Pinpoint the cell where the given text exists, returning its (x, y) midpoint coordinate. 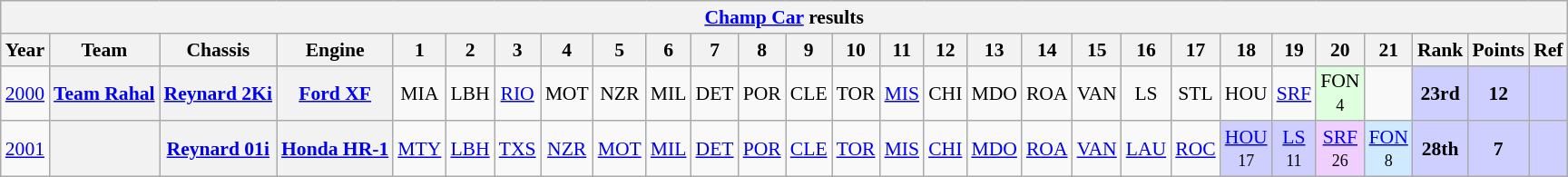
3 (517, 50)
Ref (1548, 50)
FON8 (1388, 149)
Honda HR-1 (335, 149)
LS (1146, 93)
ROC (1196, 149)
Chassis (218, 50)
LS11 (1294, 149)
15 (1097, 50)
LAU (1146, 149)
19 (1294, 50)
20 (1339, 50)
10 (857, 50)
14 (1047, 50)
Reynard 01i (218, 149)
13 (995, 50)
MIA (419, 93)
28th (1441, 149)
RIO (517, 93)
Engine (335, 50)
2000 (25, 93)
11 (902, 50)
17 (1196, 50)
Year (25, 50)
8 (762, 50)
Ford XF (335, 93)
18 (1247, 50)
Team Rahal (103, 93)
FON4 (1339, 93)
HOU (1247, 93)
SRF26 (1339, 149)
16 (1146, 50)
MTY (419, 149)
TXS (517, 149)
Rank (1441, 50)
23rd (1441, 93)
9 (809, 50)
6 (669, 50)
21 (1388, 50)
Points (1498, 50)
2001 (25, 149)
Team (103, 50)
HOU17 (1247, 149)
5 (620, 50)
STL (1196, 93)
2 (470, 50)
1 (419, 50)
SRF (1294, 93)
Reynard 2Ki (218, 93)
4 (567, 50)
Champ Car results (784, 17)
